Locate the cell with the specified text and output its (X, Y) center coordinate. 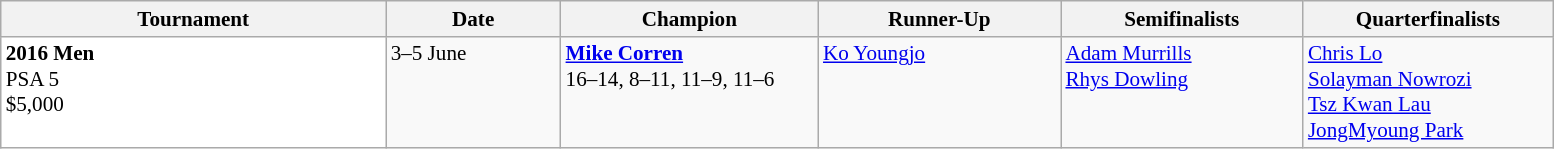
3–5 June (474, 92)
Champion (690, 18)
Adam Murrills Rhys Dowling (1181, 92)
Chris Lo Solayman Nowrozi Tsz Kwan Lau JongMyoung Park (1428, 92)
Quarterfinalists (1428, 18)
Semifinalists (1181, 18)
Runner-Up (939, 18)
Ko Youngjo (939, 92)
Mike Corren16–14, 8–11, 11–9, 11–6 (690, 92)
Tournament (194, 18)
Date (474, 18)
2016 MenPSA 5$5,000 (194, 92)
